Determine the [x, y] coordinate at the center of the cell enclosing the given text.  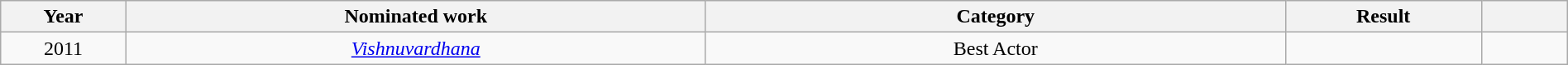
Vishnuvardhana [415, 48]
2011 [64, 48]
Year [64, 17]
Result [1383, 17]
Nominated work [415, 17]
Category [996, 17]
Best Actor [996, 48]
